Identify which cell holds the provided text, then report its [X, Y] central coordinate. 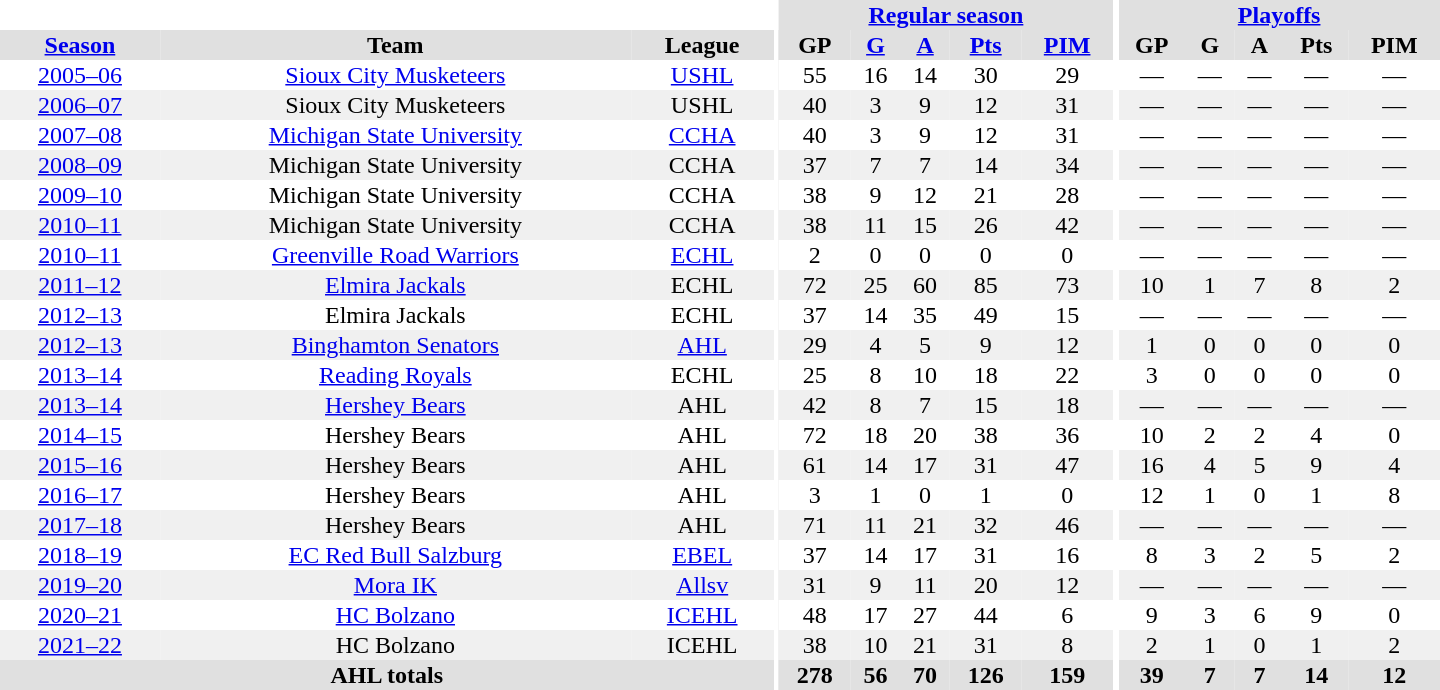
2007–08 [80, 135]
Binghamton Senators [396, 345]
2016–17 [80, 495]
44 [986, 615]
159 [1068, 675]
EC Red Bull Salzburg [396, 555]
55 [815, 75]
56 [876, 675]
73 [1068, 285]
2008–09 [80, 165]
2006–07 [80, 105]
70 [925, 675]
26 [986, 225]
2005–06 [80, 75]
2015–16 [80, 465]
27 [925, 615]
2021–22 [80, 645]
28 [1068, 195]
League [702, 45]
Season [80, 45]
47 [1068, 465]
46 [1068, 525]
34 [1068, 165]
126 [986, 675]
2020–21 [80, 615]
35 [925, 315]
Team [396, 45]
2017–18 [80, 525]
AHL totals [387, 675]
71 [815, 525]
48 [815, 615]
60 [925, 285]
Playoffs [1279, 15]
Regular season [946, 15]
22 [1068, 375]
Reading Royals [396, 375]
EBEL [702, 555]
2009–10 [80, 195]
Mora IK [396, 585]
49 [986, 315]
30 [986, 75]
32 [986, 525]
85 [986, 285]
2018–19 [80, 555]
36 [1068, 435]
Greenville Road Warriors [396, 255]
2019–20 [80, 585]
2011–12 [80, 285]
Allsv [702, 585]
61 [815, 465]
278 [815, 675]
39 [1152, 675]
2014–15 [80, 435]
